Determine the (X, Y) coordinate at the center of the cell enclosing the given text.  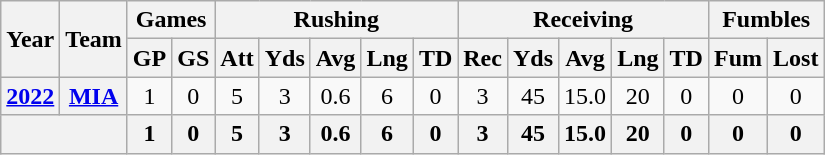
GP (149, 58)
Fum (738, 58)
MIA (94, 96)
Receiving (584, 20)
Games (170, 20)
Rushing (336, 20)
Rec (483, 58)
Att (237, 58)
Fumbles (766, 20)
Lost (796, 58)
Team (94, 39)
2022 (30, 96)
Year (30, 39)
GS (194, 58)
